Provide the [x, y] coordinate of the cell's center where the given text is located.  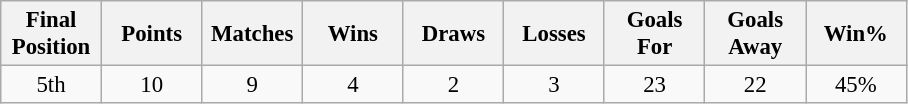
4 [354, 85]
Points [152, 34]
Draws [454, 34]
Wins [354, 34]
Goals Away [756, 34]
2 [454, 85]
Goals For [654, 34]
5th [52, 85]
45% [856, 85]
10 [152, 85]
9 [252, 85]
Matches [252, 34]
22 [756, 85]
23 [654, 85]
Losses [554, 34]
Final Position [52, 34]
Win% [856, 34]
3 [554, 85]
